Search for the cell housing the specified text and yield its (x, y) center coordinate. 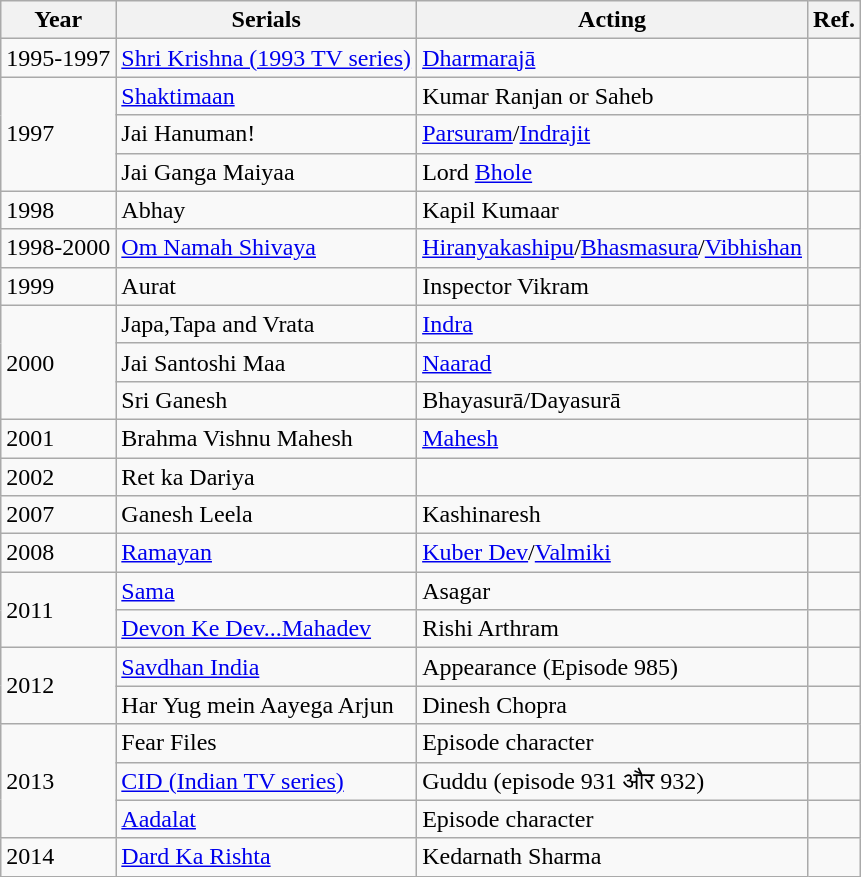
Mahesh (612, 438)
Year (58, 20)
Naarad (612, 362)
2011 (58, 610)
Brahma Vishnu Mahesh (266, 438)
1995-1997 (58, 58)
Jai Ganga Maiyaa (266, 172)
Dharmarajā (612, 58)
Dard Ka Rishta (266, 857)
Serials (266, 20)
Japa,Tapa and Vrata (266, 324)
Sri Ganesh (266, 400)
Dinesh Chopra (612, 705)
Devon Ke Dev...Mahadev (266, 629)
Acting (612, 20)
Bhayasurā/Dayasurā (612, 400)
Abhay (266, 210)
Lord Bhole (612, 172)
Parsuram/Indrajit (612, 134)
Ref. (834, 20)
Indra (612, 324)
Shaktimaan (266, 96)
Sama (266, 591)
2002 (58, 477)
Kuber Dev/Valmiki (612, 553)
1998-2000 (58, 248)
Kumar Ranjan or Saheb (612, 96)
Appearance (Episode 985) (612, 667)
Jai Hanuman! (266, 134)
1999 (58, 286)
2014 (58, 857)
Aurat (266, 286)
Shri Krishna (1993 TV series) (266, 58)
2008 (58, 553)
Ramayan (266, 553)
Jai Santoshi Maa (266, 362)
1998 (58, 210)
1997 (58, 134)
Ret ka Dariya (266, 477)
Inspector Vikram (612, 286)
2001 (58, 438)
Fear Files (266, 743)
Aadalat (266, 819)
2012 (58, 686)
2013 (58, 781)
CID (Indian TV series) (266, 781)
Kapil Kumaar (612, 210)
2007 (58, 515)
Asagar (612, 591)
Guddu (episode 931 और 932) (612, 781)
Ganesh Leela (266, 515)
Rishi Arthram (612, 629)
Kashinaresh (612, 515)
2000 (58, 362)
Hiranyakashipu/Bhasmasura/Vibhishan (612, 248)
Om Namah Shivaya (266, 248)
Kedarnath Sharma (612, 857)
Har Yug mein Aayega Arjun (266, 705)
Savdhan India (266, 667)
